Output the [x, y] coordinate of the center of the cell containing the given text.  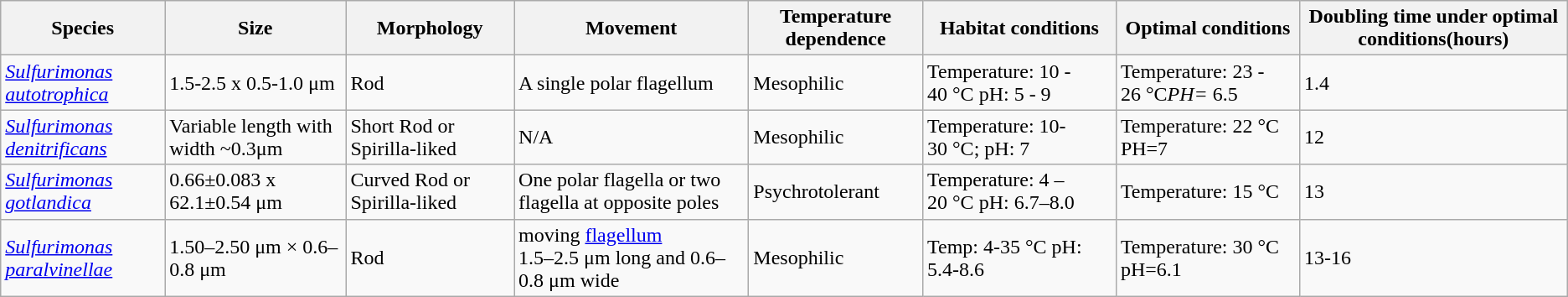
0.66±0.083 x 62.1±0.54 μm [255, 191]
Temperature: 4 – 20 °C pH: 6.7–8.0 [1019, 191]
Temperature: 23 - 26 °CPH= 6.5 [1208, 82]
Habitat conditions [1019, 29]
1.5-2.5 x 0.5-1.0 μm [255, 82]
Temp: 4-35 °C pH: 5.4-8.6 [1019, 258]
Sulfurimonas denitrificans [83, 138]
N/A [632, 138]
Sulfurimonas autotrophica [83, 82]
12 [1433, 138]
Temperature: 15 °C [1208, 191]
13 [1433, 191]
Sulfurimonas gotlandica [83, 191]
A single polar flagellum [632, 82]
13-16 [1433, 258]
moving flagellum1.5–2.5 μm long and 0.6–0.8 μm wide [632, 258]
1.4 [1433, 82]
Size [255, 29]
Variable length with width ~0.3μm [255, 138]
1.50–2.50 μm × 0.6–0.8 μm [255, 258]
Temperature: 30 °C pH=6.1 [1208, 258]
Species [83, 29]
Movement [632, 29]
Temperature: 10-30 °C; pH: 7 [1019, 138]
Psychrotolerant [836, 191]
Temperature: 10 - 40 °C pH: 5 - 9 [1019, 82]
Temperature dependence [836, 29]
Short Rod or Spirilla-liked [431, 138]
Optimal conditions [1208, 29]
One polar flagella or two flagella at opposite poles [632, 191]
Temperature: 22 °C PH=7 [1208, 138]
Doubling time under optimal conditions(hours) [1433, 29]
Sulfurimonas paralvinellae [83, 258]
Curved Rod or Spirilla-liked [431, 191]
Morphology [431, 29]
